Locate the cell with the specified text and output its [x, y] center coordinate. 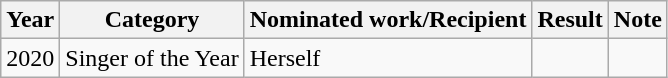
Year [30, 20]
Herself [388, 58]
Category [152, 20]
2020 [30, 58]
Nominated work/Recipient [388, 20]
Singer of the Year [152, 58]
Result [570, 20]
Note [638, 20]
